Determine the [x, y] coordinate at the center of the cell enclosing the given text.  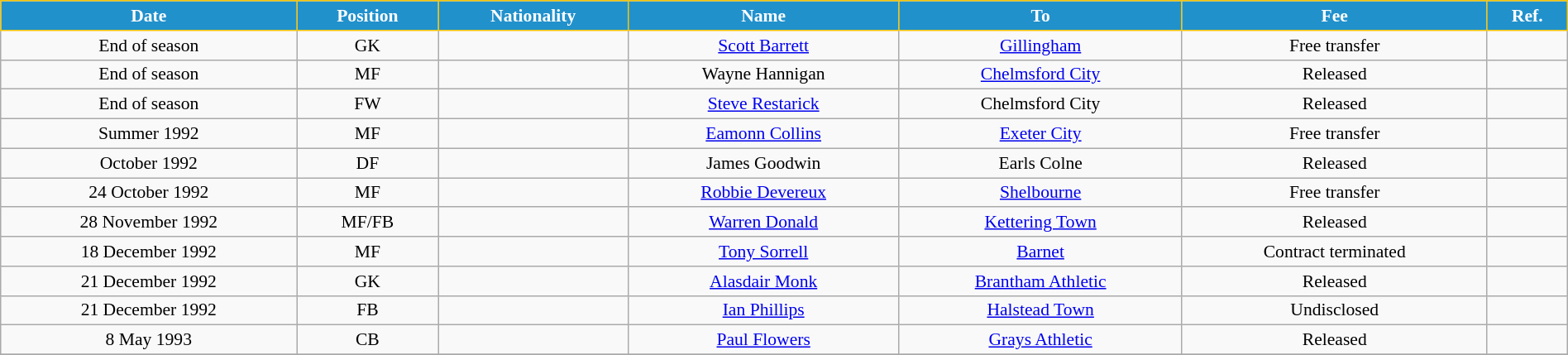
FB [367, 310]
Grays Athletic [1040, 340]
Gillingham [1040, 46]
Tony Sorrell [763, 252]
Position [367, 16]
Kettering Town [1040, 223]
Wayne Hannigan [763, 74]
James Goodwin [763, 163]
Paul Flowers [763, 340]
MF/FB [367, 223]
Steve Restarick [763, 104]
Halstead Town [1040, 310]
Undisclosed [1335, 310]
Fee [1335, 16]
24 October 1992 [149, 193]
Shelbourne [1040, 193]
Contract terminated [1335, 252]
Ian Phillips [763, 310]
Alasdair Monk [763, 281]
Barnet [1040, 252]
To [1040, 16]
Summer 1992 [149, 134]
Scott Barrett [763, 46]
Exeter City [1040, 134]
28 November 1992 [149, 223]
Ref. [1527, 16]
Name [763, 16]
Eamonn Collins [763, 134]
CB [367, 340]
DF [367, 163]
Nationality [533, 16]
8 May 1993 [149, 340]
FW [367, 104]
18 December 1992 [149, 252]
October 1992 [149, 163]
Robbie Devereux [763, 193]
Warren Donald [763, 223]
Date [149, 16]
Brantham Athletic [1040, 281]
Earls Colne [1040, 163]
